Return the [x, y] coordinate for the center point of the cell that contains the specified text.  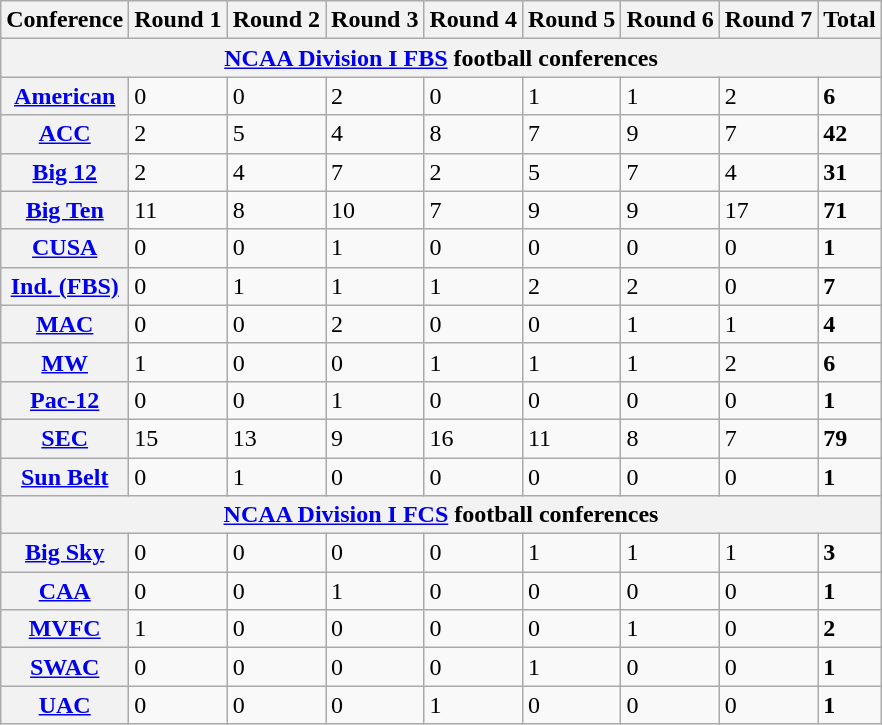
ACC [65, 134]
Round 5 [571, 20]
Round 7 [768, 20]
Pac-12 [65, 400]
17 [768, 210]
NCAA Division I FCS football conferences [442, 515]
CAA [65, 591]
Big Ten [65, 210]
Ind. (FBS) [65, 286]
42 [850, 134]
79 [850, 438]
Big 12 [65, 172]
16 [473, 438]
Round 1 [178, 20]
Round 6 [670, 20]
71 [850, 210]
UAC [65, 705]
10 [375, 210]
American [65, 96]
SEC [65, 438]
13 [276, 438]
Sun Belt [65, 477]
Conference [65, 20]
MVFC [65, 629]
NCAA Division I FBS football conferences [442, 58]
31 [850, 172]
Total [850, 20]
15 [178, 438]
CUSA [65, 248]
Round 4 [473, 20]
Big Sky [65, 553]
SWAC [65, 667]
Round 3 [375, 20]
MW [65, 362]
MAC [65, 324]
Round 2 [276, 20]
3 [850, 553]
